Find where the given text appears and provide that cell's center as [X, Y] coordinate. 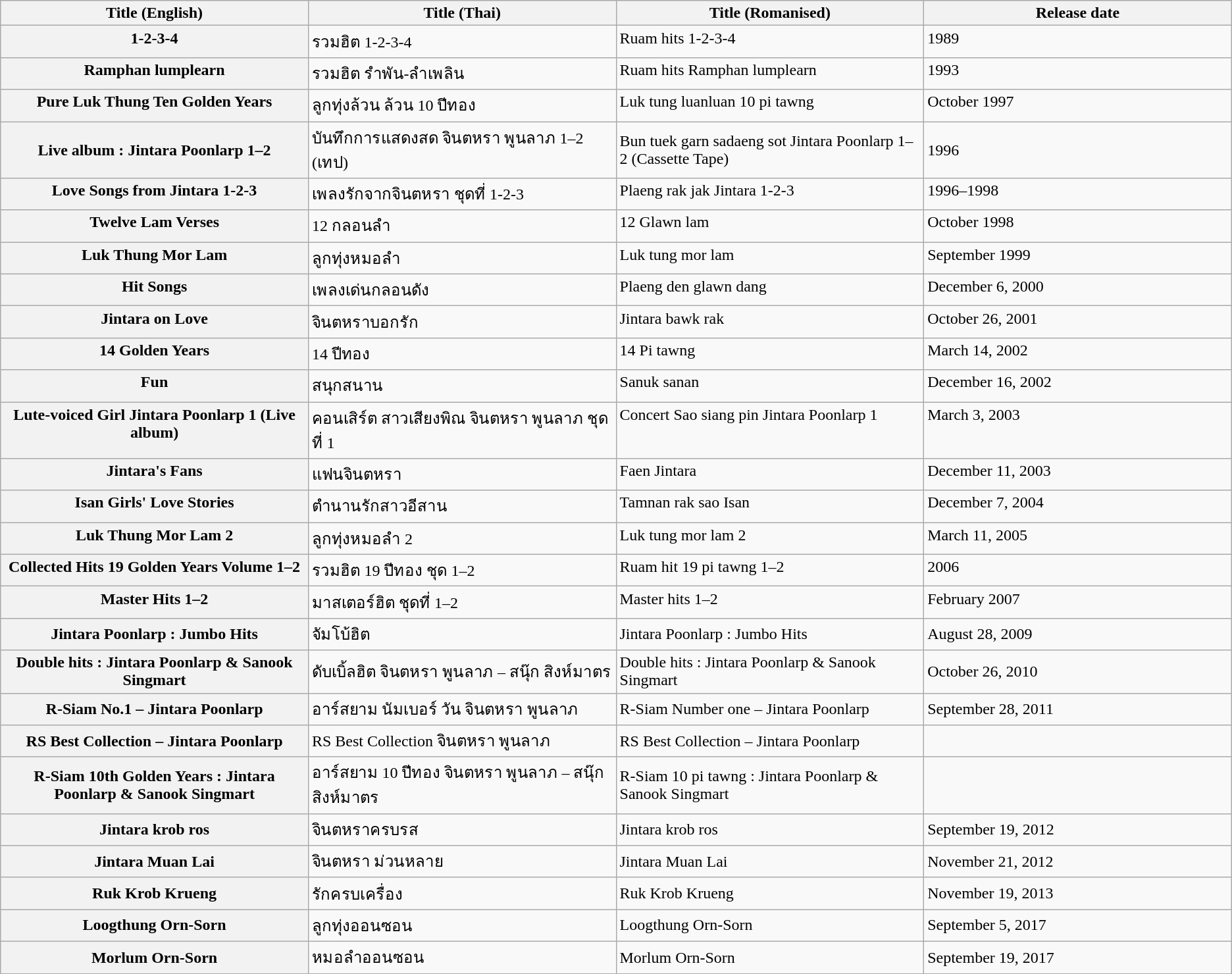
October 1997 [1078, 105]
Lute-voiced Girl Jintara Poonlarp 1 (Live album) [155, 430]
September 1999 [1078, 258]
October 26, 2001 [1078, 322]
Plaeng den glawn dang [770, 290]
บันทึกการแสดงสด จินตหรา พูนลาภ 1–2 (เทป) [462, 149]
Bun tuek garn sadaeng sot Jintara Poonlarp 1–2 (Cassette Tape) [770, 149]
1-2-3-4 [155, 42]
Pure Luk Thung Ten Golden Years [155, 105]
Jintara on Love [155, 322]
December 11, 2003 [1078, 475]
Luk Thung Mor Lam [155, 258]
ตำนานรักสาวอีสาน [462, 507]
12 Glawn lam [770, 226]
อาร์สยาม 10 ปีทอง จินตหรา พูนลาภ – สนุ๊ก สิงห์มาตร [462, 785]
March 14, 2002 [1078, 354]
1989 [1078, 42]
จัมโบ้ฮิต [462, 634]
September 19, 2017 [1078, 957]
R-Siam Number one – Jintara Poonlarp [770, 709]
Hit Songs [155, 290]
1996 [1078, 149]
Isan Girls' Love Stories [155, 507]
Title (Thai) [462, 13]
Luk tung mor lam 2 [770, 538]
Master Hits 1–2 [155, 603]
Luk Thung Mor Lam 2 [155, 538]
RS Best Collection จินตหรา พูนลาภ [462, 741]
1993 [1078, 74]
R-Siam No.1 – Jintara Poonlarp [155, 709]
สนุกสนาน [462, 386]
September 5, 2017 [1078, 925]
มาสเตอร์ฮิต ชุดที่ 1–2 [462, 603]
December 6, 2000 [1078, 290]
รักครบเครื่อง [462, 894]
Title (Romanised) [770, 13]
ลูกทุ่งหมอลำ 2 [462, 538]
Luk tung luanluan 10 pi tawng [770, 105]
รวมฮิต 19 ปีทอง ชุด 1–2 [462, 570]
Luk tung mor lam [770, 258]
Master hits 1–2 [770, 603]
November 19, 2013 [1078, 894]
เพลงรักจากจินตหรา ชุดที่ 1-2-3 [462, 195]
October 1998 [1078, 226]
Ruam hits 1-2-3-4 [770, 42]
14 Pi tawng [770, 354]
Love Songs from Jintara 1-2-3 [155, 195]
Concert Sao siang pin Jintara Poonlarp 1 [770, 430]
September 28, 2011 [1078, 709]
Release date [1078, 13]
Sanuk sanan [770, 386]
จินตหราบอกรัก [462, 322]
March 3, 2003 [1078, 430]
Live album : Jintara Poonlarp 1–2 [155, 149]
ลูกทุ่งออนซอน [462, 925]
Faen Jintara [770, 475]
คอนเสิร์ต สาวเสียงพิณ จินตหรา พูนลาภ ชุดที่ 1 [462, 430]
February 2007 [1078, 603]
December 16, 2002 [1078, 386]
2006 [1078, 570]
March 11, 2005 [1078, 538]
October 26, 2010 [1078, 671]
อาร์สยาม นัมเบอร์ วัน จินตหรา พูนลาภ [462, 709]
หมอลำออนซอน [462, 957]
Plaeng rak jak Jintara 1-2-3 [770, 195]
Tamnan rak sao Isan [770, 507]
แฟนจินตหรา [462, 475]
รวมฮิต 1-2-3-4 [462, 42]
December 7, 2004 [1078, 507]
ลูกทุ่งหมอลำ [462, 258]
August 28, 2009 [1078, 634]
R-Siam 10 pi tawng : Jintara Poonlarp & Sanook Singmart [770, 785]
12 กลอนลำ [462, 226]
ดับเบิ้ลฮิต จินตหรา พูนลาภ – สนุ๊ก สิงห์มาตร [462, 671]
รวมฮิต รำพัน-ลำเพลิน [462, 74]
Title (English) [155, 13]
ลูกทุ่งล้วน ล้วน 10 ปีทอง [462, 105]
14 Golden Years [155, 354]
Ruam hit 19 pi tawng 1–2 [770, 570]
14 ปีทอง [462, 354]
November 21, 2012 [1078, 862]
September 19, 2012 [1078, 829]
R-Siam 10th Golden Years : Jintara Poonlarp & Sanook Singmart [155, 785]
Ruam hits Ramphan lumplearn [770, 74]
Twelve Lam Verses [155, 226]
เพลงเด่นกลอนดัง [462, 290]
Fun [155, 386]
Jintara bawk rak [770, 322]
จินตหรา ม่วนหลาย [462, 862]
1996–1998 [1078, 195]
Ramphan lumplearn [155, 74]
Collected Hits 19 Golden Years Volume 1–2 [155, 570]
Jintara's Fans [155, 475]
จินตหราครบรส [462, 829]
